Return [x, y] of the center of cell containing provided text 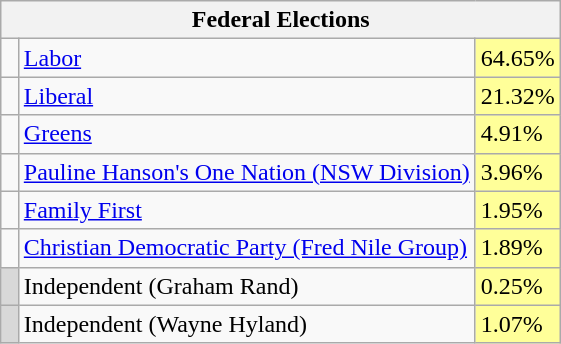
21.32% [518, 96]
Greens [246, 134]
1.89% [518, 248]
4.91% [518, 134]
1.95% [518, 210]
Independent (Wayne Hyland) [246, 324]
Independent (Graham Rand) [246, 286]
1.07% [518, 324]
Labor [246, 58]
Pauline Hanson's One Nation (NSW Division) [246, 172]
Family First [246, 210]
Liberal [246, 96]
3.96% [518, 172]
0.25% [518, 286]
Christian Democratic Party (Fred Nile Group) [246, 248]
Federal Elections [280, 20]
64.65% [518, 58]
